Return the (X, Y) coordinate for the center point of the cell that contains the specified text.  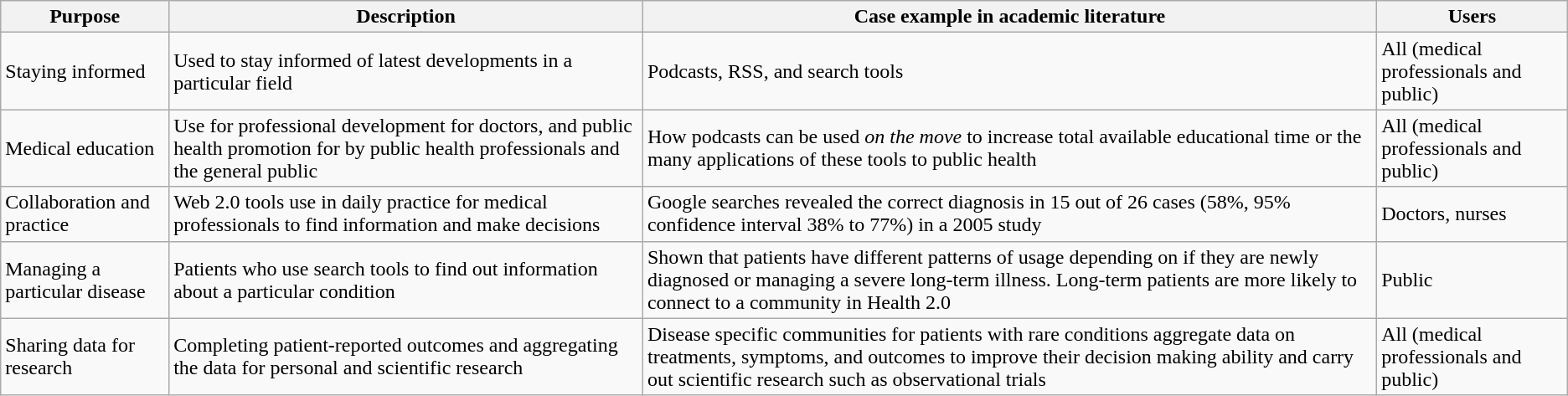
Case example in academic literature (1009, 17)
Web 2.0 tools use in daily practice for medical professionals to find information and make decisions (406, 214)
Collaboration and practice (85, 214)
Use for professional development for doctors, and public health promotion for by public health professionals and the general public (406, 148)
Podcasts, RSS, and search tools (1009, 71)
Used to stay informed of latest developments in a particular field (406, 71)
Purpose (85, 17)
Public (1473, 280)
Sharing data for research (85, 357)
Staying informed (85, 71)
Medical education (85, 148)
Doctors, nurses (1473, 214)
Google searches revealed the correct diagnosis in 15 out of 26 cases (58%, 95% confidence interval 38% to 77%) in a 2005 study (1009, 214)
Completing patient-reported outcomes and aggregating the data for personal and scientific research (406, 357)
Users (1473, 17)
Managing a particular disease (85, 280)
How podcasts can be used on the move to increase total available educational time or the many applications of these tools to public health (1009, 148)
Patients who use search tools to find out information about a particular condition (406, 280)
Description (406, 17)
